Locate the cell with the specified text and output its [x, y] center coordinate. 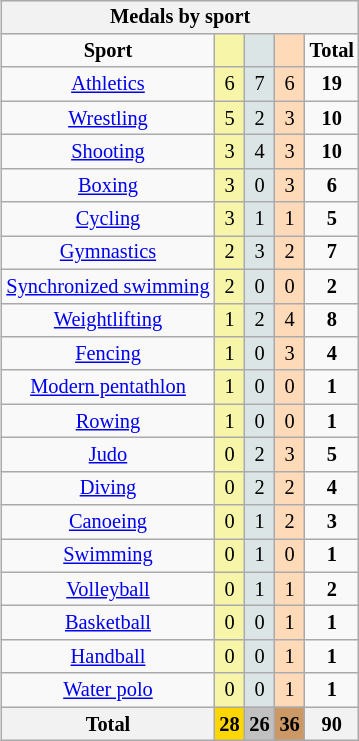
Rowing [108, 421]
Judo [108, 455]
19 [332, 84]
36 [290, 724]
Water polo [108, 690]
Boxing [108, 185]
Fencing [108, 354]
Wrestling [108, 118]
28 [229, 724]
Athletics [108, 84]
Volleyball [108, 589]
Swimming [108, 556]
Sport [108, 51]
Weightlifting [108, 320]
Basketball [108, 623]
Synchronized swimming [108, 286]
Modern pentathlon [108, 387]
Gymnastics [108, 253]
Diving [108, 488]
90 [332, 724]
Handball [108, 657]
Medals by sport [180, 17]
Cycling [108, 219]
26 [260, 724]
Shooting [108, 152]
Canoeing [108, 522]
8 [332, 320]
